Extract the [X, Y] coordinate from the center of the cell holding the provided text.  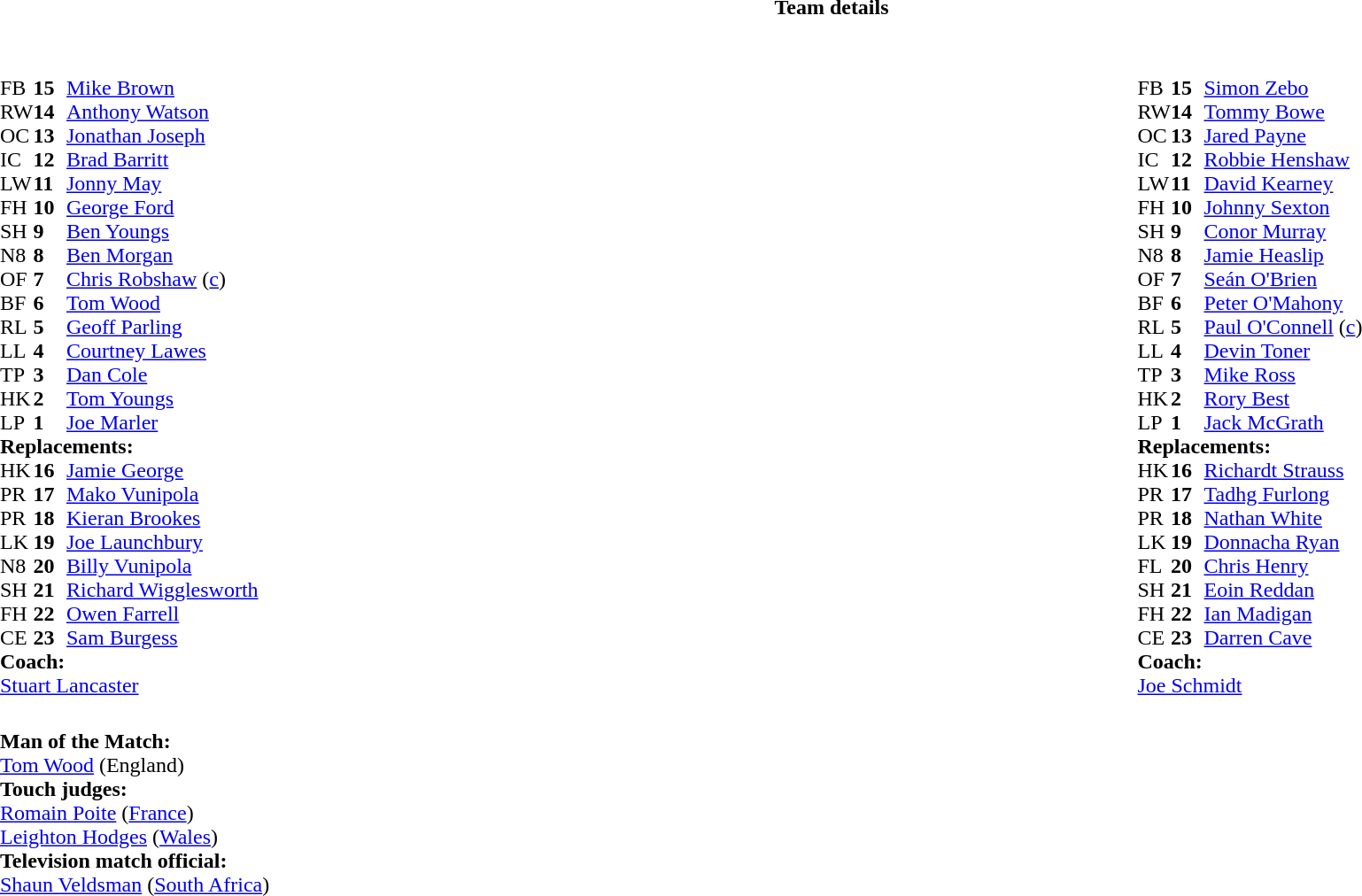
Tom Youngs [163, 398]
Ben Morgan [163, 255]
Joe Launchbury [163, 542]
Kieran Brookes [163, 519]
Richard Wigglesworth [163, 590]
Billy Vunipola [163, 567]
Owen Farrell [163, 614]
Jonathan Joseph [163, 136]
Stuart Lancaster [129, 685]
Brad Barritt [163, 159]
Joe Marler [163, 423]
Sam Burgess [163, 637]
Tom Wood [163, 303]
Geoff Parling [163, 328]
Jamie George [163, 471]
Anthony Watson [163, 112]
Mako Vunipola [163, 494]
Replacements: [129, 446]
Coach: [129, 662]
Chris Robshaw (c) [163, 280]
Jonny May [163, 184]
FL [1155, 567]
Mike Brown [163, 89]
Courtney Lawes [163, 351]
Dan Cole [163, 375]
George Ford [163, 207]
Ben Youngs [163, 232]
